From the cell containing the given text, extract its center point as [X, Y] coordinate. 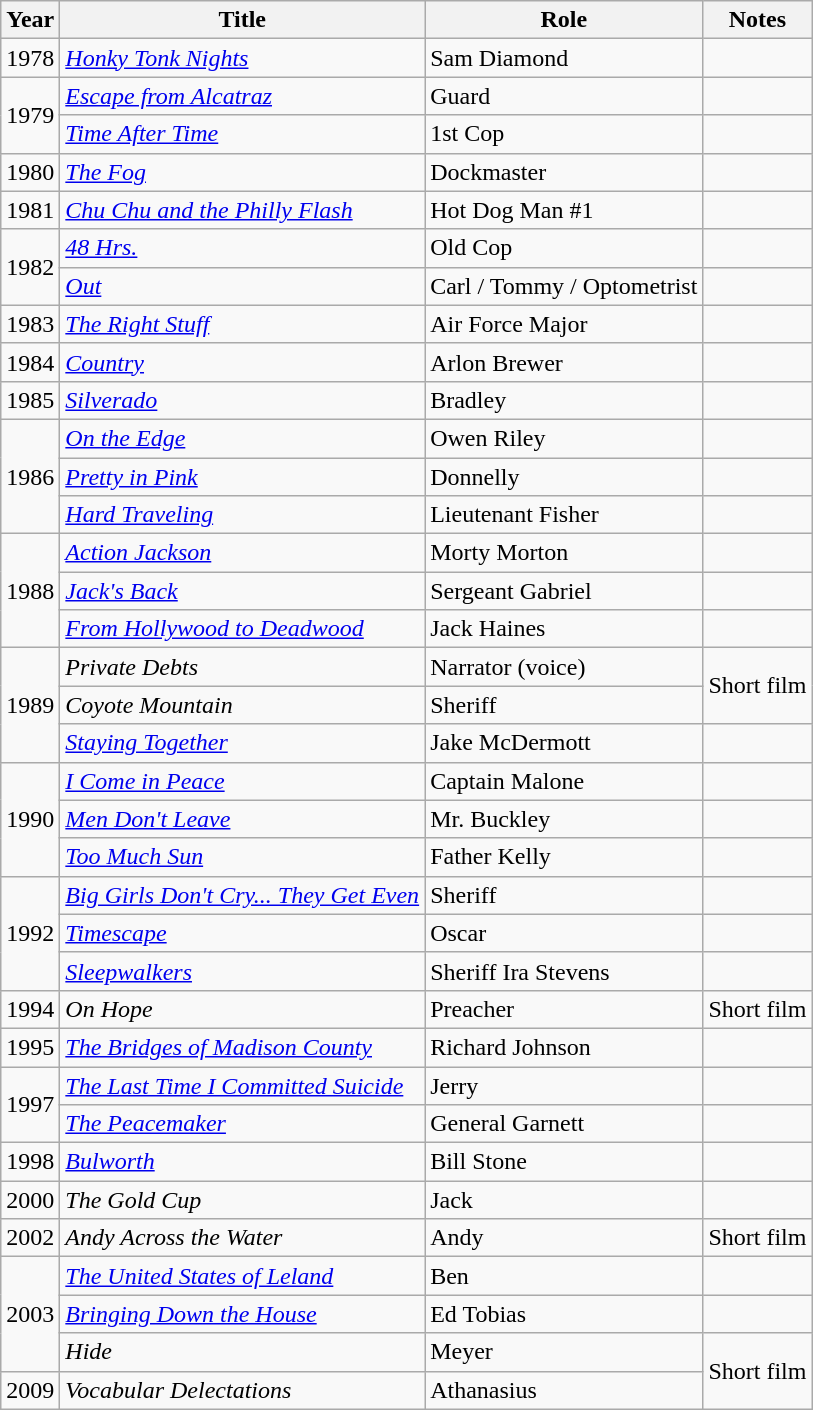
Jack [564, 1200]
Athanasius [564, 1390]
Lieutenant Fisher [564, 515]
The United States of Leland [242, 1276]
2003 [30, 1314]
Bulworth [242, 1162]
1989 [30, 705]
Coyote Mountain [242, 705]
Richard Johnson [564, 1047]
Ben [564, 1276]
Men Don't Leave [242, 819]
1997 [30, 1104]
48 Hrs. [242, 248]
1st Cop [564, 134]
Pretty in Pink [242, 477]
1998 [30, 1162]
Oscar [564, 933]
1995 [30, 1047]
Jack's Back [242, 591]
1994 [30, 1009]
Owen Riley [564, 438]
Sergeant Gabriel [564, 591]
Arlon Brewer [564, 362]
Meyer [564, 1352]
Ed Tobias [564, 1314]
Andy [564, 1238]
Andy Across the Water [242, 1238]
Role [564, 20]
The Peacemaker [242, 1124]
Jerry [564, 1085]
Big Girls Don't Cry... They Get Even [242, 895]
The Fog [242, 172]
On the Edge [242, 438]
Sam Diamond [564, 58]
Mr. Buckley [564, 819]
1986 [30, 476]
2000 [30, 1200]
Sheriff Ira Stevens [564, 971]
Donnelly [564, 477]
1985 [30, 400]
Vocabular Delectations [242, 1390]
1992 [30, 933]
Bill Stone [564, 1162]
Preacher [564, 1009]
The Gold Cup [242, 1200]
Year [30, 20]
Morty Morton [564, 553]
1990 [30, 819]
Notes [758, 20]
Father Kelly [564, 857]
Sleepwalkers [242, 971]
Timescape [242, 933]
Hard Traveling [242, 515]
2009 [30, 1390]
1983 [30, 324]
Narrator (voice) [564, 667]
2002 [30, 1238]
On Hope [242, 1009]
Dockmaster [564, 172]
Captain Malone [564, 781]
1981 [30, 210]
The Right Stuff [242, 324]
Jack Haines [564, 629]
Hot Dog Man #1 [564, 210]
From Hollywood to Deadwood [242, 629]
General Garnett [564, 1124]
Chu Chu and the Philly Flash [242, 210]
Private Debts [242, 667]
Time After Time [242, 134]
1980 [30, 172]
I Come in Peace [242, 781]
Guard [564, 96]
1984 [30, 362]
Title [242, 20]
Bringing Down the House [242, 1314]
Carl / Tommy / Optometrist [564, 286]
1982 [30, 267]
Jake McDermott [564, 743]
The Last Time I Committed Suicide [242, 1085]
Too Much Sun [242, 857]
Escape from Alcatraz [242, 96]
Staying Together [242, 743]
The Bridges of Madison County [242, 1047]
Out [242, 286]
Action Jackson [242, 553]
Honky Tonk Nights [242, 58]
Country [242, 362]
1988 [30, 591]
Air Force Major [564, 324]
Hide [242, 1352]
Bradley [564, 400]
Silverado [242, 400]
1979 [30, 115]
Old Cop [564, 248]
1978 [30, 58]
